Provide the [x, y] coordinate of the cell's center where the given text is located.  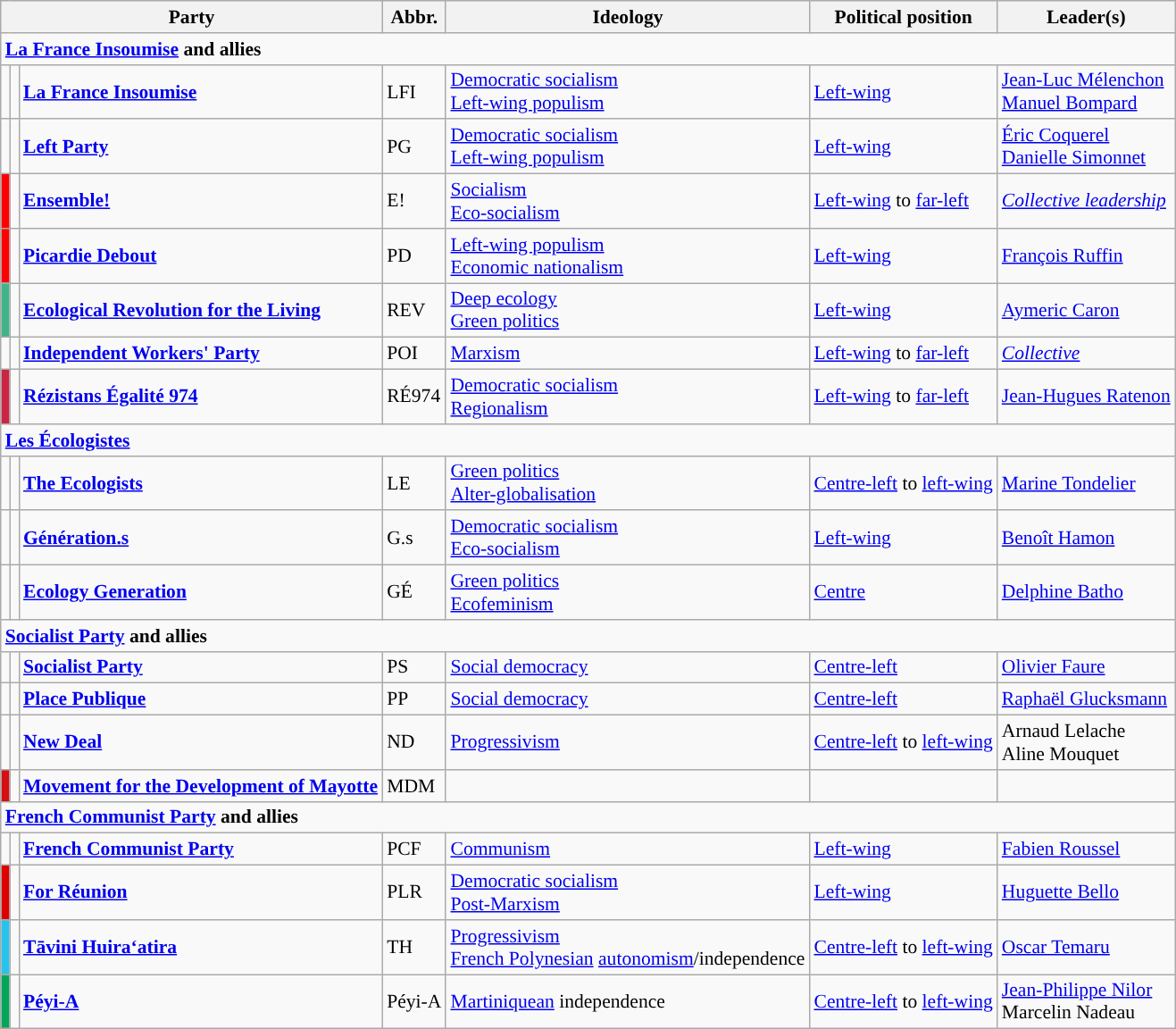
Génération.s [200, 538]
Party [191, 17]
Marxism [627, 354]
French Communist Party and allies [588, 817]
Political position [903, 17]
Ensemble! [200, 202]
Movement for the Development of Mayotte [200, 786]
ProgressivismFrench Polynesian autonomism/independence [627, 947]
SocialismEco-socialism [627, 202]
LFI [414, 91]
La France Insoumise [200, 91]
Collective leadership [1086, 202]
Delphine Batho [1086, 593]
PLR [414, 893]
Rézistans Égalité 974 [200, 397]
Socialist Party [200, 667]
Ecological Revolution for the Living [200, 311]
Centre [903, 593]
Abbr. [414, 17]
Martiniquean independence [627, 1002]
Huguette Bello [1086, 893]
Picardie Debout [200, 255]
Jean-Philippe NilorMarcelin Nadeau [1086, 1002]
Ideology [627, 17]
Aymeric Caron [1086, 311]
Green politicsAlter-globalisation [627, 482]
Leader(s) [1086, 17]
PD [414, 255]
POI [414, 354]
Democratic socialismRegionalism [627, 397]
E! [414, 202]
Olivier Faure [1086, 667]
Fabien Roussel [1086, 849]
Jean-Luc MélenchonManuel Bompard [1086, 91]
Raphaël Glucksmann [1086, 699]
Ecology Generation [200, 593]
The Ecologists [200, 482]
LE [414, 482]
Tāvini Huiraʻatira [200, 947]
RÉ974 [414, 397]
REV [414, 311]
PP [414, 699]
Éric CoquerelDanielle Simonnet [1086, 146]
PCF [414, 849]
PS [414, 667]
Independent Workers' Party [200, 354]
G.s [414, 538]
Socialist Party and allies [588, 636]
Progressivism [627, 743]
Marine Tondelier [1086, 482]
François Ruffin [1086, 255]
MDM [414, 786]
New Deal [200, 743]
TH [414, 947]
Oscar Temaru [1086, 947]
Arnaud LelacheAline Mouquet [1086, 743]
Les Écologistes [588, 440]
Democratic socialismPost-Marxism [627, 893]
Left Party [200, 146]
Left-wing populismEconomic nationalism [627, 255]
Green politicsEcofeminism [627, 593]
Place Publique [200, 699]
Deep ecologyGreen politics [627, 311]
La France Insoumise and allies [588, 49]
PG [414, 146]
For Réunion [200, 893]
French Communist Party [200, 849]
Collective [1086, 354]
GÉ [414, 593]
Jean-Hugues Ratenon [1086, 397]
Democratic socialismEco-socialism [627, 538]
Benoît Hamon [1086, 538]
ND [414, 743]
Communism [627, 849]
